For the text-containing cell, return its midpoint in (X, Y) coordinate format. 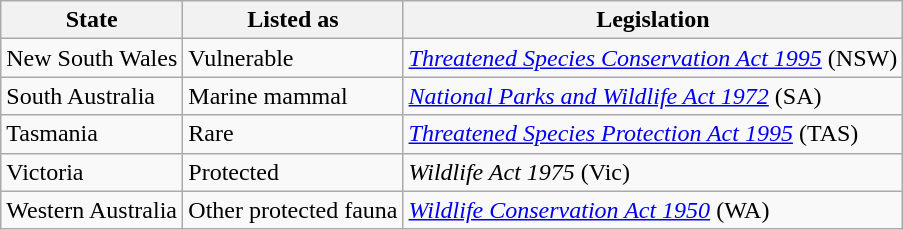
Legislation (653, 20)
Other protected fauna (293, 210)
Marine mammal (293, 96)
Listed as (293, 20)
Wildlife Act 1975 (Vic) (653, 172)
Protected (293, 172)
New South Wales (92, 58)
Western Australia (92, 210)
Rare (293, 134)
Tasmania (92, 134)
Victoria (92, 172)
Wildlife Conservation Act 1950 (WA) (653, 210)
South Australia (92, 96)
Vulnerable (293, 58)
National Parks and Wildlife Act 1972 (SA) (653, 96)
Threatened Species Conservation Act 1995 (NSW) (653, 58)
State (92, 20)
Threatened Species Protection Act 1995 (TAS) (653, 134)
